Scan for the cell matching the given text and deliver its [x, y] coordinate at center. 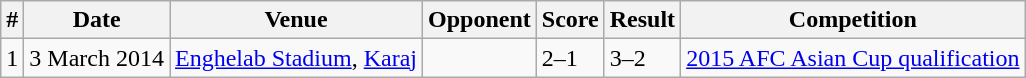
Venue [296, 20]
Opponent [480, 20]
Date [97, 20]
1 [12, 58]
3 March 2014 [97, 58]
Enghelab Stadium, Karaj [296, 58]
# [12, 20]
Result [642, 20]
Competition [853, 20]
3–2 [642, 58]
2–1 [570, 58]
Score [570, 20]
2015 AFC Asian Cup qualification [853, 58]
